Scan for the cell matching the given text and deliver its (x, y) coordinate at center. 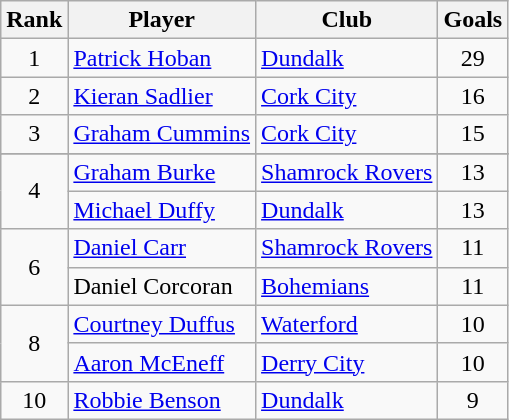
29 (473, 58)
Rank (34, 20)
Bohemians (347, 286)
3 (34, 134)
Graham Cummins (162, 134)
Robbie Benson (162, 400)
Michael Duffy (162, 210)
Daniel Carr (162, 248)
4 (34, 191)
Patrick Hoban (162, 58)
Aaron McEneff (162, 362)
8 (34, 343)
1 (34, 58)
Kieran Sadlier (162, 96)
Daniel Corcoran (162, 286)
15 (473, 134)
6 (34, 267)
Graham Burke (162, 172)
Courtney Duffus (162, 324)
16 (473, 96)
9 (473, 400)
Goals (473, 20)
Derry City (347, 362)
Club (347, 20)
2 (34, 96)
Waterford (347, 324)
Player (162, 20)
